Extract the (x, y) coordinate from the center of the cell holding the provided text.  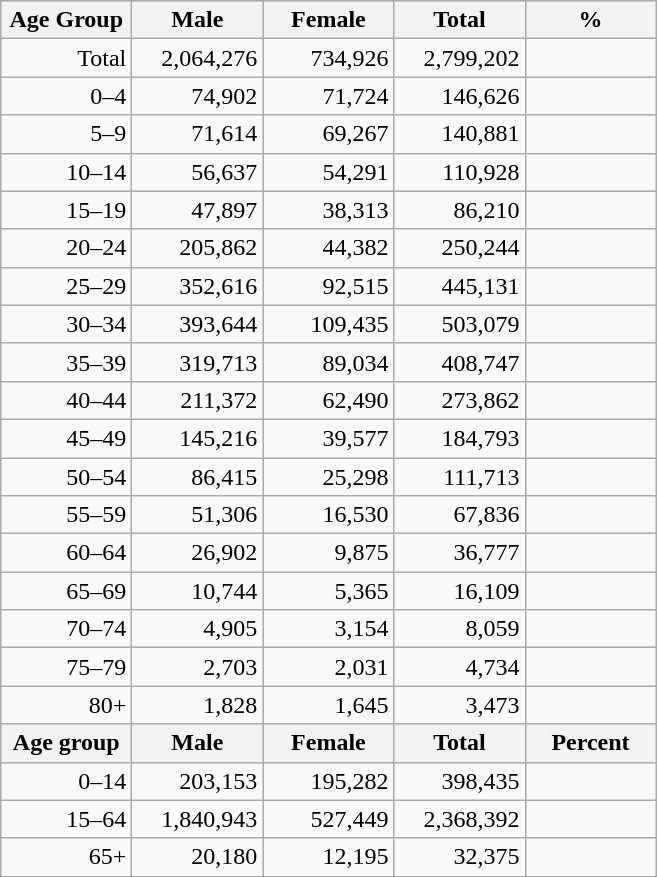
2,368,392 (460, 819)
0–4 (66, 96)
408,747 (460, 362)
86,415 (198, 477)
71,614 (198, 134)
140,881 (460, 134)
Age group (66, 743)
26,902 (198, 553)
146,626 (460, 96)
111,713 (460, 477)
50–54 (66, 477)
527,449 (328, 819)
2,799,202 (460, 58)
5–9 (66, 134)
32,375 (460, 857)
10–14 (66, 172)
65+ (66, 857)
35–39 (66, 362)
69,267 (328, 134)
75–79 (66, 667)
15–19 (66, 210)
110,928 (460, 172)
65–69 (66, 591)
16,109 (460, 591)
36,777 (460, 553)
% (590, 20)
4,905 (198, 629)
86,210 (460, 210)
92,515 (328, 286)
2,031 (328, 667)
1,645 (328, 705)
44,382 (328, 248)
16,530 (328, 515)
25–29 (66, 286)
12,195 (328, 857)
109,435 (328, 324)
55–59 (66, 515)
195,282 (328, 781)
Percent (590, 743)
2,064,276 (198, 58)
2,703 (198, 667)
62,490 (328, 400)
0–14 (66, 781)
184,793 (460, 438)
Age Group (66, 20)
250,244 (460, 248)
71,724 (328, 96)
15–64 (66, 819)
352,616 (198, 286)
70–74 (66, 629)
38,313 (328, 210)
211,372 (198, 400)
273,862 (460, 400)
393,644 (198, 324)
1,840,943 (198, 819)
734,926 (328, 58)
25,298 (328, 477)
47,897 (198, 210)
4,734 (460, 667)
10,744 (198, 591)
45–49 (66, 438)
60–64 (66, 553)
54,291 (328, 172)
445,131 (460, 286)
3,154 (328, 629)
20–24 (66, 248)
203,153 (198, 781)
398,435 (460, 781)
56,637 (198, 172)
89,034 (328, 362)
3,473 (460, 705)
51,306 (198, 515)
9,875 (328, 553)
74,902 (198, 96)
1,828 (198, 705)
40–44 (66, 400)
319,713 (198, 362)
80+ (66, 705)
145,216 (198, 438)
39,577 (328, 438)
205,862 (198, 248)
5,365 (328, 591)
20,180 (198, 857)
8,059 (460, 629)
30–34 (66, 324)
67,836 (460, 515)
503,079 (460, 324)
